Provide the (x, y) coordinate of the cell's center where the given text is located.  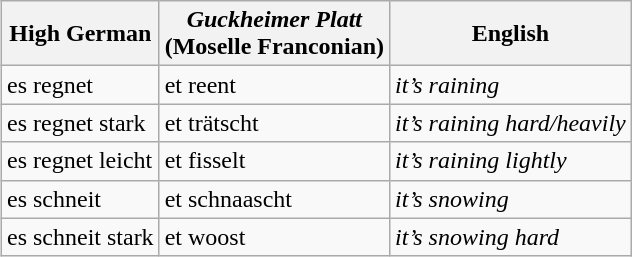
et fisselt (274, 161)
et woost (274, 237)
it’s raining hard/heavily (511, 123)
it’s snowing hard (511, 237)
es schneit (80, 199)
et schnaascht (274, 199)
es regnet stark (80, 123)
English (511, 34)
Guckheimer Platt(Moselle Franconian) (274, 34)
et reent (274, 85)
it’s raining lightly (511, 161)
it’s snowing (511, 199)
it’s raining (511, 85)
et trätscht (274, 123)
es regnet (80, 85)
es schneit stark (80, 237)
High German (80, 34)
es regnet leicht (80, 161)
